Return (x, y) of the center of cell containing provided text 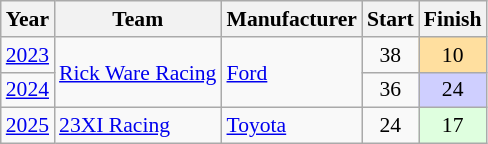
Start (390, 19)
2024 (28, 90)
Toyota (291, 126)
38 (390, 55)
2023 (28, 55)
Team (138, 19)
23XI Racing (138, 126)
10 (453, 55)
36 (390, 90)
Ford (291, 72)
Manufacturer (291, 19)
Finish (453, 19)
17 (453, 126)
Year (28, 19)
2025 (28, 126)
Rick Ware Racing (138, 72)
